Scan for the cell matching the given text and deliver its (x, y) coordinate at center. 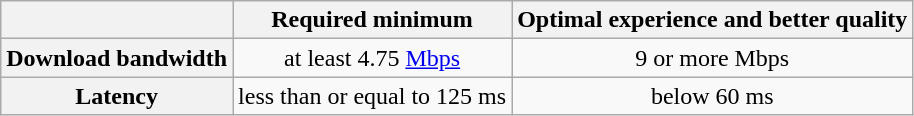
Optimal experience and better quality (712, 20)
less than or equal to 125 ms (372, 96)
Required minimum (372, 20)
at least 4.75 Mbps (372, 58)
9 or more Mbps (712, 58)
Download bandwidth (117, 58)
Latency (117, 96)
below 60 ms (712, 96)
